Find where the given text appears and provide that cell's center as [X, Y] coordinate. 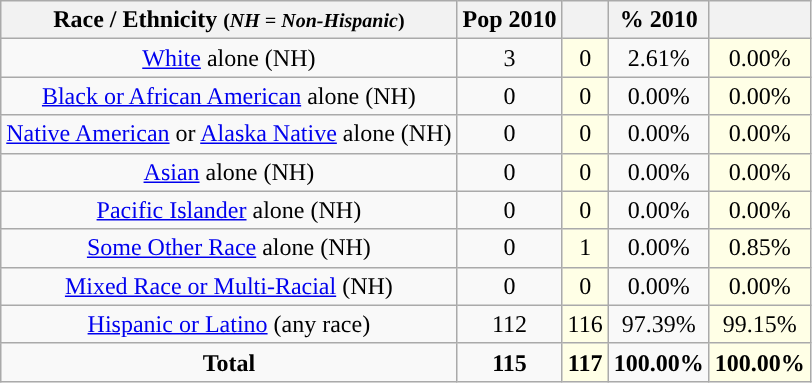
Asian alone (NH) [229, 172]
2.61% [658, 58]
% 2010 [658, 20]
116 [585, 324]
97.39% [658, 324]
Pop 2010 [510, 20]
Native American or Alaska Native alone (NH) [229, 134]
Black or African American alone (NH) [229, 96]
Some Other Race alone (NH) [229, 248]
115 [510, 362]
Pacific Islander alone (NH) [229, 210]
White alone (NH) [229, 58]
0.85% [760, 248]
Mixed Race or Multi-Racial (NH) [229, 286]
3 [510, 58]
1 [585, 248]
117 [585, 362]
99.15% [760, 324]
Race / Ethnicity (NH = Non-Hispanic) [229, 20]
Total [229, 362]
Hispanic or Latino (any race) [229, 324]
112 [510, 324]
